From the cell containing the given text, extract its center point as [X, Y] coordinate. 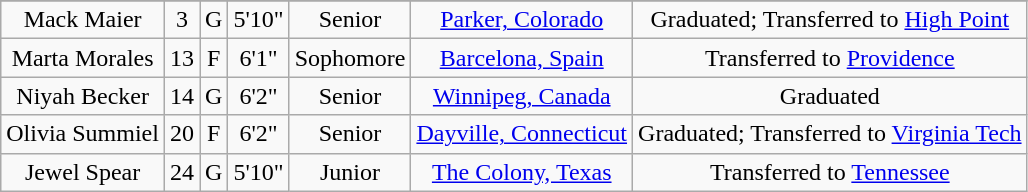
3 [182, 20]
Dayville, Connecticut [522, 134]
13 [182, 58]
Graduated; Transferred to High Point [830, 20]
The Colony, Texas [522, 172]
24 [182, 172]
Graduated; Transferred to Virginia Tech [830, 134]
14 [182, 96]
Sophomore [350, 58]
Niyah Becker [83, 96]
Barcelona, Spain [522, 58]
Winnipeg, Canada [522, 96]
Transferred to Providence [830, 58]
Mack Maier [83, 20]
Graduated [830, 96]
Marta Morales [83, 58]
Junior [350, 172]
20 [182, 134]
Jewel Spear [83, 172]
Transferred to Tennessee [830, 172]
Olivia Summiel [83, 134]
Parker, Colorado [522, 20]
6'1" [258, 58]
